Locate the cell with the specified text and output its [x, y] center coordinate. 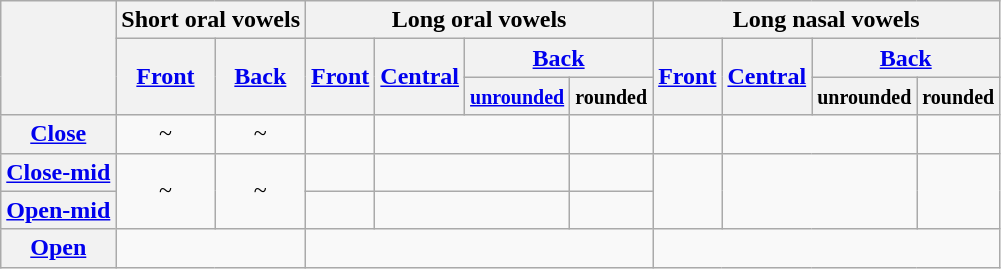
Long oral vowels [480, 20]
Close [58, 134]
Open [58, 248]
Long nasal vowels [826, 20]
Short oral vowels [211, 20]
Close-mid [58, 172]
Open-mid [58, 210]
